From the cell containing the given text, extract its center point as (x, y) coordinate. 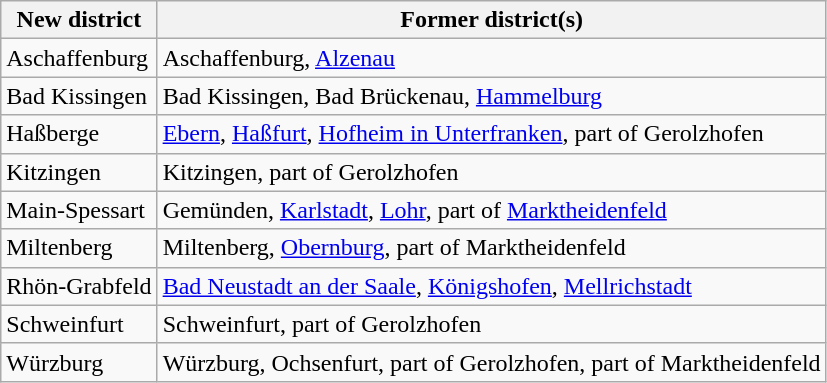
Main-Spessart (79, 210)
Gemünden, Karlstadt, Lohr, part of Marktheidenfeld (492, 210)
Miltenberg, Obernburg, part of Marktheidenfeld (492, 248)
Miltenberg (79, 248)
Haßberge (79, 134)
Ebern, Haßfurt, Hofheim in Unterfranken, part of Gerolzhofen (492, 134)
Kitzingen (79, 172)
Aschaffenburg (79, 58)
Bad Kissingen (79, 96)
Bad Neustadt an der Saale, Königshofen, Mellrichstadt (492, 286)
Rhön-Grabfeld (79, 286)
Aschaffenburg, Alzenau (492, 58)
Schweinfurt (79, 324)
Former district(s) (492, 20)
Würzburg (79, 362)
New district (79, 20)
Bad Kissingen, Bad Brückenau, Hammelburg (492, 96)
Kitzingen, part of Gerolzhofen (492, 172)
Schweinfurt, part of Gerolzhofen (492, 324)
Würzburg, Ochsenfurt, part of Gerolzhofen, part of Marktheidenfeld (492, 362)
